Extract the (X, Y) coordinate from the center of the cell holding the provided text.  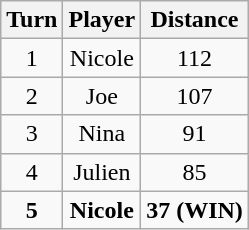
Julien (102, 172)
Turn (32, 20)
85 (195, 172)
Nina (102, 134)
Joe (102, 96)
4 (32, 172)
37 (WIN) (195, 210)
107 (195, 96)
Distance (195, 20)
2 (32, 96)
Player (102, 20)
3 (32, 134)
5 (32, 210)
112 (195, 58)
91 (195, 134)
1 (32, 58)
